Find where the given text appears and provide that cell's center as [x, y] coordinate. 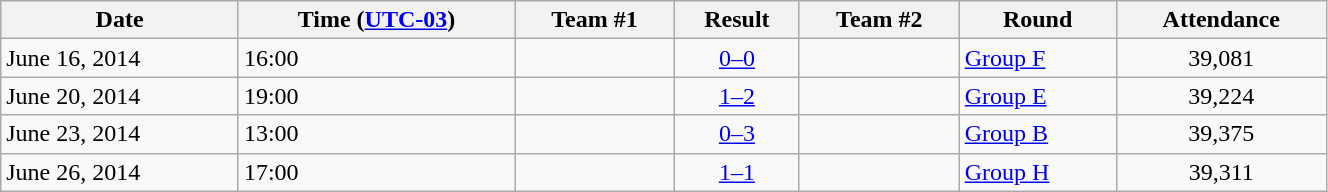
Attendance [1221, 20]
0–0 [736, 58]
Team #1 [595, 20]
0–3 [736, 134]
Round [1038, 20]
1–1 [736, 172]
Time (UTC-03) [376, 20]
16:00 [376, 58]
Team #2 [879, 20]
June 23, 2014 [120, 134]
1–2 [736, 96]
17:00 [376, 172]
Group H [1038, 172]
Group E [1038, 96]
19:00 [376, 96]
39,311 [1221, 172]
39,081 [1221, 58]
13:00 [376, 134]
Group F [1038, 58]
June 20, 2014 [120, 96]
June 16, 2014 [120, 58]
39,224 [1221, 96]
June 26, 2014 [120, 172]
Group B [1038, 134]
39,375 [1221, 134]
Result [736, 20]
Date [120, 20]
